Scan for the cell matching the given text and deliver its [X, Y] coordinate at center. 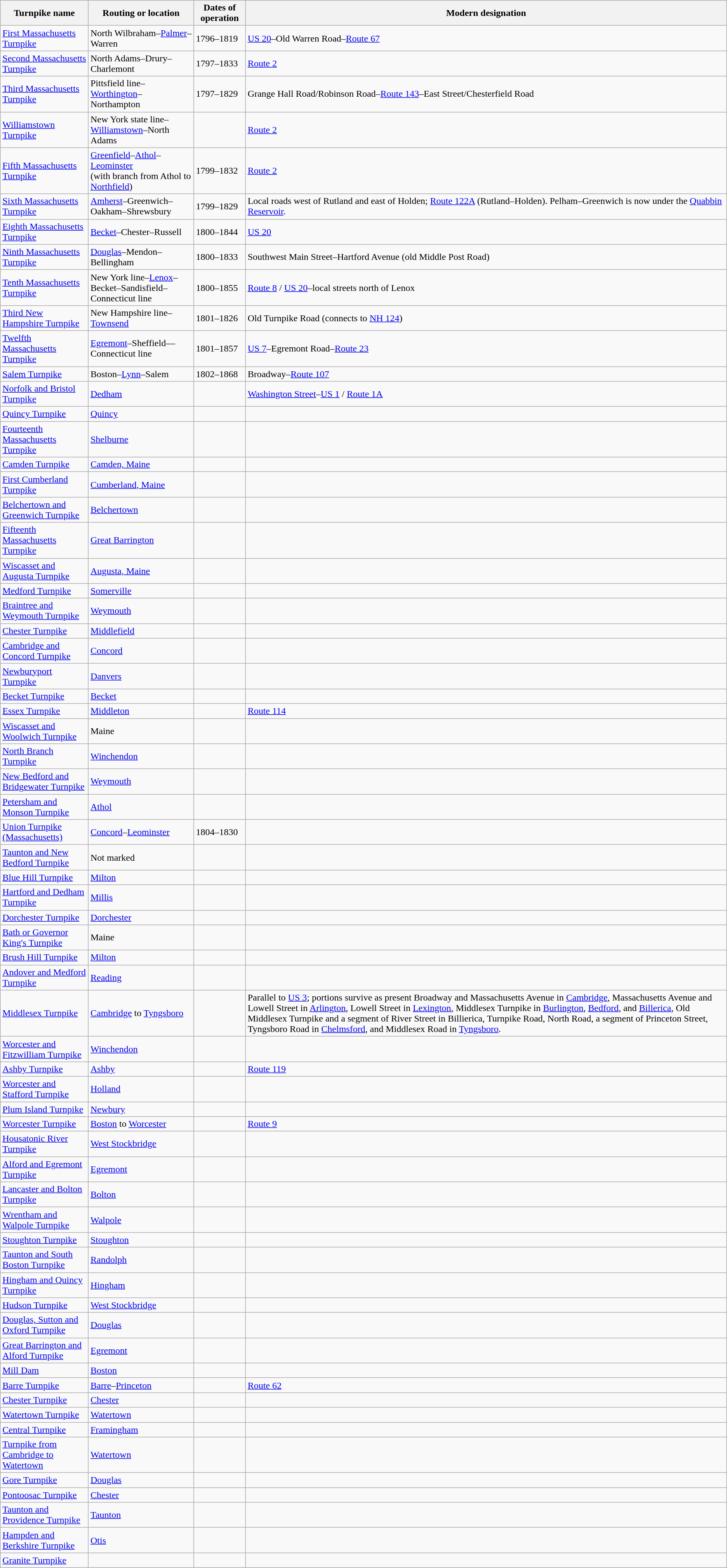
Petersham and Monson Turnpike [44, 807]
Grange Hall Road/Robinson Road–Route 143–East Street/Chesterfield Road [486, 94]
Douglas, Sutton and Oxford Turnpike [44, 1325]
Taunton and New Bedford Turnpike [44, 858]
Concord [141, 651]
Wrentham and Walpole Turnpike [44, 1220]
Fifth Massachusetts Turnpike [44, 171]
Walpole [141, 1220]
Great Barrington [141, 540]
Augusta, Maine [141, 571]
Bolton [141, 1195]
Plum Island Turnpike [44, 1109]
New Bedford and Bridgewater Turnpike [44, 781]
Third New Hampshire Turnpike [44, 318]
1801–1826 [220, 318]
Greenfield–Athol–Leominster(with branch from Athol to Northfield) [141, 171]
Salem Turnpike [44, 374]
1800–1855 [220, 287]
Dorchester Turnpike [44, 917]
Bath or Governor King's Turnpike [44, 938]
North Adams–Drury–Charlemont [141, 64]
Dedham [141, 394]
Amherst–Greenwich–Oakham–Shrewsbury [141, 207]
Ashby Turnpike [44, 1069]
US 20 [486, 231]
Worcester Turnpike [44, 1124]
Southwest Main Street–Hartford Avenue (old Middle Post Road) [486, 257]
Ninth Massachusetts Turnpike [44, 257]
Cumberland, Maine [141, 485]
Cambridge to Tyngsboro [141, 1013]
Braintree and Weymouth Turnpike [44, 611]
Becket–Chester–Russell [141, 231]
Taunton and Providence Turnpike [44, 1515]
Andover and Medford Turnpike [44, 977]
Routing or location [141, 13]
First Massachusetts Turnpike [44, 38]
Boston [141, 1370]
Newbury [141, 1109]
Norfolk and Bristol Turnpike [44, 394]
Third Massachusetts Turnpike [44, 94]
North Wilbraham–Palmer–Warren [141, 38]
Belchertown and Greenwich Turnpike [44, 510]
Route 9 [486, 1124]
US 20–Old Warren Road–Route 67 [486, 38]
Wiscasset and Augusta Turnpike [44, 571]
North Branch Turnpike [44, 757]
Hudson Turnpike [44, 1305]
Worcester and Fitzwilliam Turnpike [44, 1049]
Dates of operation [220, 13]
Stoughton [141, 1240]
1800–1844 [220, 231]
Randolph [141, 1260]
Route 119 [486, 1069]
Hingham [141, 1285]
Somerville [141, 591]
Williamstown Turnpike [44, 130]
Hampden and Berkshire Turnpike [44, 1540]
Fourteenth Massachusetts Turnpike [44, 439]
New York line–Lenox–Becket–Sandisfield–Connecticut line [141, 287]
Pontoosac Turnpike [44, 1495]
Lancaster and Bolton Turnpike [44, 1195]
Alford and Egremont Turnpike [44, 1169]
Framingham [141, 1430]
New Hampshire line–Townsend [141, 318]
Old Turnpike Road (connects to NH 124) [486, 318]
Reading [141, 977]
Egremont–Sheffield—Connecticut line [141, 348]
1802–1868 [220, 374]
1799–1829 [220, 207]
First Cumberland Turnpike [44, 485]
1797–1829 [220, 94]
Granite Turnpike [44, 1560]
Worcester and Stafford Turnpike [44, 1089]
Central Turnpike [44, 1430]
Camden, Maine [141, 465]
Union Turnpike (Massachusetts) [44, 832]
Blue Hill Turnpike [44, 877]
Modern designation [486, 13]
Middlesex Turnpike [44, 1013]
Quincy Turnpike [44, 414]
Hartford and Dedham Turnpike [44, 897]
Tenth Massachusetts Turnpike [44, 287]
Athol [141, 807]
1796–1819 [220, 38]
1804–1830 [220, 832]
Taunton and South Boston Turnpike [44, 1260]
Middleton [141, 711]
Barre Turnpike [44, 1385]
Becket Turnpike [44, 696]
Brush Hill Turnpike [44, 957]
Mill Dam [44, 1370]
US 7–Egremont Road–Route 23 [486, 348]
New York state line–Williamstown–North Adams [141, 130]
Holland [141, 1089]
Second Massachusetts Turnpike [44, 64]
Hingham and Quincy Turnpike [44, 1285]
Barre–Princeton [141, 1385]
Broadway–Route 107 [486, 374]
Quincy [141, 414]
Middlefield [141, 631]
Route 8 / US 20–local streets north of Lenox [486, 287]
Cambridge and Concord Turnpike [44, 651]
Shelburne [141, 439]
Route 114 [486, 711]
Danvers [141, 676]
Not marked [141, 858]
Belchertown [141, 510]
Stoughton Turnpike [44, 1240]
Gore Turnpike [44, 1480]
Eighth Massachusetts Turnpike [44, 231]
Twelfth Massachusetts Turnpike [44, 348]
Concord–Leominster [141, 832]
Fifteenth Massachusetts Turnpike [44, 540]
Newburyport Turnpike [44, 676]
Essex Turnpike [44, 711]
Boston to Worcester [141, 1124]
Millis [141, 897]
Route 62 [486, 1385]
Medford Turnpike [44, 591]
Great Barrington and Alford Turnpike [44, 1350]
Douglas–Mendon–Bellingham [141, 257]
Wiscasset and Woolwich Turnpike [44, 731]
1799–1832 [220, 171]
Turnpike from Cambridge to Watertown [44, 1455]
Boston–Lynn–Salem [141, 374]
Camden Turnpike [44, 465]
Turnpike name [44, 13]
Taunton [141, 1515]
Pittsfield line–Worthington–Northampton [141, 94]
Becket [141, 696]
1800–1833 [220, 257]
Sixth Massachusetts Turnpike [44, 207]
1797–1833 [220, 64]
Washington Street–US 1 / Route 1A [486, 394]
Dorchester [141, 917]
1801–1857 [220, 348]
Otis [141, 1540]
Housatonic River Turnpike [44, 1144]
Ashby [141, 1069]
Local roads west of Rutland and east of Holden; Route 122A (Rutland–Holden). Pelham–Greenwich is now under the Quabbin Reservoir. [486, 207]
Watertown Turnpike [44, 1415]
